Find where the given text appears and provide that cell's center as [x, y] coordinate. 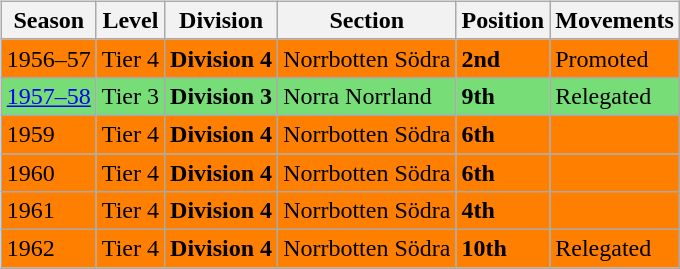
Norra Norrland [367, 96]
Division [222, 20]
Position [503, 20]
1959 [48, 134]
2nd [503, 58]
1960 [48, 173]
1957–58 [48, 96]
Season [48, 20]
Tier 3 [130, 96]
9th [503, 96]
Division 3 [222, 96]
Level [130, 20]
1961 [48, 211]
Promoted [615, 58]
1956–57 [48, 58]
10th [503, 249]
4th [503, 211]
1962 [48, 249]
Movements [615, 20]
Section [367, 20]
